Return the [X, Y] coordinate for the center point of the cell that contains the specified text.  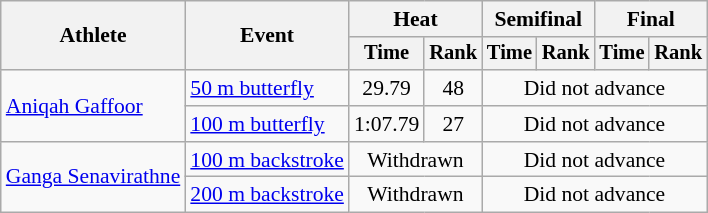
100 m butterfly [267, 124]
48 [453, 88]
Ganga Senavirathne [94, 178]
Semifinal [538, 19]
50 m butterfly [267, 88]
200 m backstroke [267, 195]
Final [650, 19]
29.79 [386, 88]
Event [267, 36]
100 m backstroke [267, 160]
1:07.79 [386, 124]
Athlete [94, 36]
Aniqah Gaffoor [94, 106]
27 [453, 124]
Heat [416, 19]
